Return (X, Y) of the center of cell containing provided text 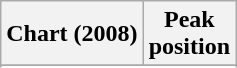
Peakposition (189, 34)
Chart (2008) (72, 34)
